Return (x, y) of the center of cell containing provided text 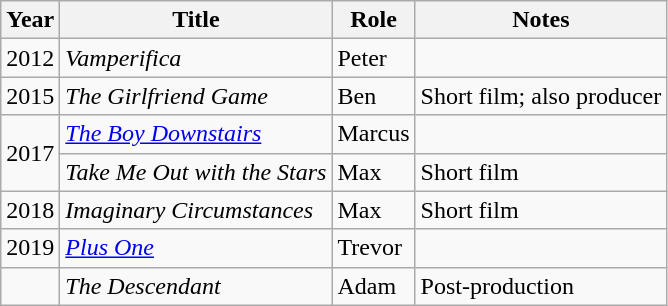
Plus One (196, 248)
2018 (30, 210)
2012 (30, 58)
The Girlfriend Game (196, 96)
The Descendant (196, 286)
Notes (541, 20)
2017 (30, 153)
Imaginary Circumstances (196, 210)
2015 (30, 96)
2019 (30, 248)
Ben (374, 96)
Adam (374, 286)
Role (374, 20)
Marcus (374, 134)
Take Me Out with the Stars (196, 172)
Peter (374, 58)
The Boy Downstairs (196, 134)
Short film; also producer (541, 96)
Vamperifica (196, 58)
Title (196, 20)
Trevor (374, 248)
Post-production (541, 286)
Year (30, 20)
